Locate the cell with the specified text and output its [x, y] center coordinate. 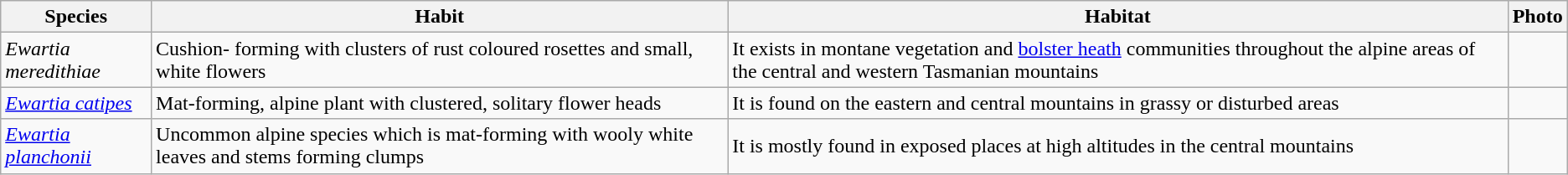
It exists in montane vegetation and bolster heath communities throughout the alpine areas of the central and western Tasmanian mountains [1117, 60]
Cushion- forming with clusters of rust coloured rosettes and small, white flowers [440, 60]
It is found on the eastern and central mountains in grassy or disturbed areas [1117, 103]
Ewartia meredithiae [76, 60]
Habit [440, 17]
Uncommon alpine species which is mat-forming with wooly white leaves and stems forming clumps [440, 146]
Ewartia catipes [76, 103]
Mat-forming, alpine plant with clustered, solitary flower heads [440, 103]
Habitat [1117, 17]
Species [76, 17]
Photo [1538, 17]
Ewartia planchonii [76, 146]
It is mostly found in exposed places at high altitudes in the central mountains [1117, 146]
